Detect which cell encompasses the target text, then output its (x, y) center coordinate. 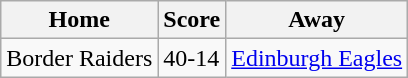
40-14 (192, 58)
Home (80, 20)
Edinburgh Eagles (317, 58)
Away (317, 20)
Score (192, 20)
Border Raiders (80, 58)
